For the text-containing cell, return its midpoint in (X, Y) coordinate format. 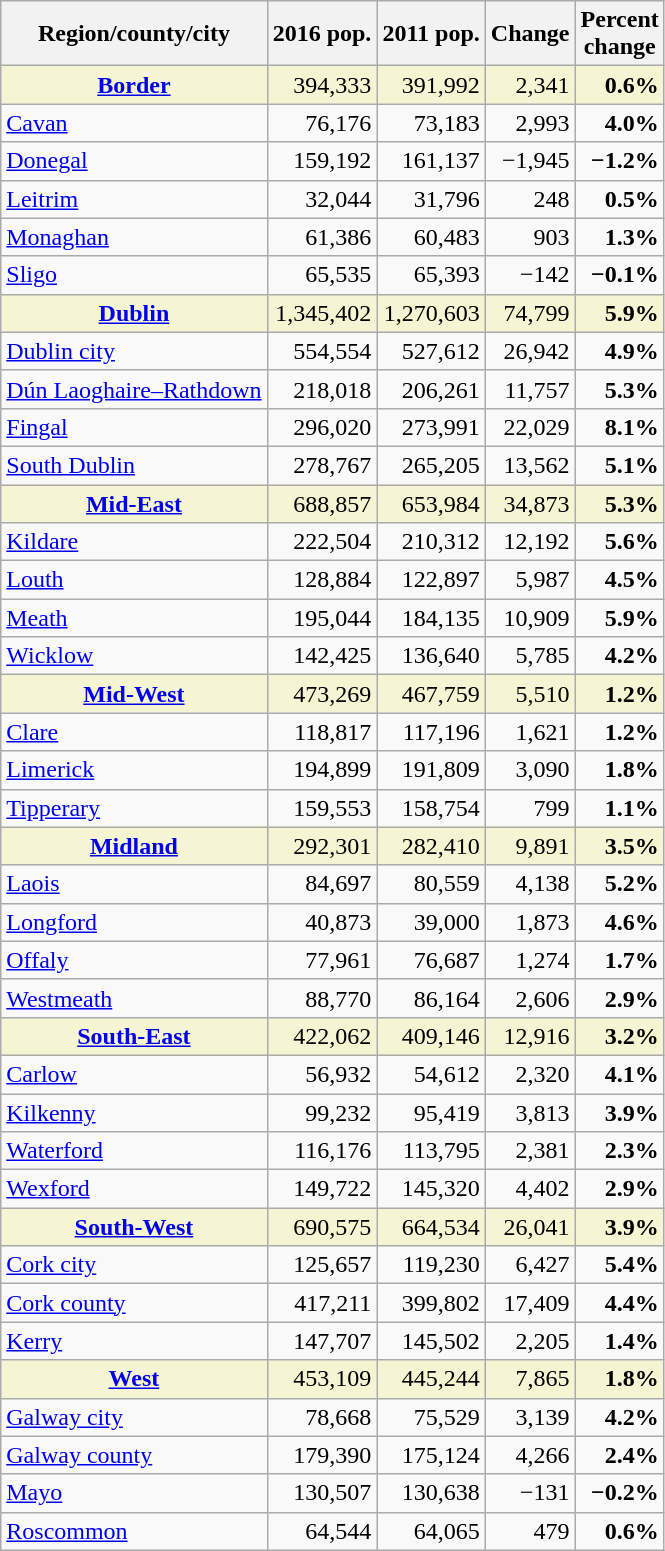
184,135 (431, 618)
1,270,603 (431, 313)
12,916 (530, 1036)
664,534 (431, 1227)
Galway city (134, 1417)
5,510 (530, 694)
116,176 (322, 1151)
2,381 (530, 1151)
1,274 (530, 960)
5.2% (620, 884)
422,062 (322, 1036)
Kerry (134, 1341)
Midland (134, 846)
145,502 (431, 1341)
54,612 (431, 1074)
76,687 (431, 960)
Mayo (134, 1493)
2,341 (530, 85)
77,961 (322, 960)
Laois (134, 884)
218,018 (322, 389)
142,425 (322, 656)
7,865 (530, 1379)
479 (530, 1531)
119,230 (431, 1265)
5.1% (620, 465)
2.3% (620, 1151)
222,504 (322, 542)
39,000 (431, 922)
Galway county (134, 1455)
60,483 (431, 237)
136,640 (431, 656)
31,796 (431, 199)
74,799 (530, 313)
Change (530, 34)
2011 pop. (431, 34)
Leitrim (134, 199)
125,657 (322, 1265)
799 (530, 808)
554,554 (322, 351)
12,192 (530, 542)
265,205 (431, 465)
Offaly (134, 960)
6,427 (530, 1265)
0.5% (620, 199)
Tipperary (134, 808)
84,697 (322, 884)
−0.2% (620, 1493)
147,707 (322, 1341)
Cavan (134, 123)
467,759 (431, 694)
Cork county (134, 1303)
159,192 (322, 161)
Dublin (134, 313)
1,873 (530, 922)
Sligo (134, 275)
80,559 (431, 884)
88,770 (322, 998)
3,813 (530, 1113)
3,090 (530, 770)
Fingal (134, 427)
5,987 (530, 580)
5.6% (620, 542)
4.4% (620, 1303)
56,932 (322, 1074)
161,137 (431, 161)
1.4% (620, 1341)
Westmeath (134, 998)
3.2% (620, 1036)
4.5% (620, 580)
690,575 (322, 1227)
391,992 (431, 85)
1.3% (620, 237)
409,146 (431, 1036)
Cork city (134, 1265)
653,984 (431, 503)
32,044 (322, 199)
3.5% (620, 846)
South-West (134, 1227)
Waterford (134, 1151)
191,809 (431, 770)
2.4% (620, 1455)
278,767 (322, 465)
117,196 (431, 732)
Carlow (134, 1074)
Border (134, 85)
4.1% (620, 1074)
64,544 (322, 1531)
Meath (134, 618)
65,535 (322, 275)
296,020 (322, 427)
4,266 (530, 1455)
11,757 (530, 389)
473,269 (322, 694)
−1.2% (620, 161)
194,899 (322, 770)
128,884 (322, 580)
2016 pop. (322, 34)
5.4% (620, 1265)
158,754 (431, 808)
Mid-West (134, 694)
453,109 (322, 1379)
61,386 (322, 237)
13,562 (530, 465)
399,802 (431, 1303)
26,041 (530, 1227)
Dublin city (134, 351)
8.1% (620, 427)
2,205 (530, 1341)
Donegal (134, 161)
78,668 (322, 1417)
95,419 (431, 1113)
Kildare (134, 542)
22,029 (530, 427)
4.9% (620, 351)
−131 (530, 1493)
282,410 (431, 846)
688,857 (322, 503)
17,409 (530, 1303)
9,891 (530, 846)
3,139 (530, 1417)
−0.1% (620, 275)
Longford (134, 922)
76,176 (322, 123)
273,991 (431, 427)
2,320 (530, 1074)
2,606 (530, 998)
Percentchange (620, 34)
394,333 (322, 85)
73,183 (431, 123)
64,065 (431, 1531)
65,393 (431, 275)
South Dublin (134, 465)
Wicklow (134, 656)
4,138 (530, 884)
4,402 (530, 1189)
Monaghan (134, 237)
903 (530, 237)
10,909 (530, 618)
2,993 (530, 123)
1.1% (620, 808)
South-East (134, 1036)
1.7% (620, 960)
118,817 (322, 732)
34,873 (530, 503)
40,873 (322, 922)
210,312 (431, 542)
195,044 (322, 618)
113,795 (431, 1151)
149,722 (322, 1189)
417,211 (322, 1303)
4.6% (620, 922)
75,529 (431, 1417)
130,507 (322, 1493)
Limerick (134, 770)
5,785 (530, 656)
527,612 (431, 351)
Louth (134, 580)
99,232 (322, 1113)
Dún Laoghaire–Rathdown (134, 389)
248 (530, 199)
4.0% (620, 123)
159,553 (322, 808)
−142 (530, 275)
Region/county/city (134, 34)
West (134, 1379)
122,897 (431, 580)
206,261 (431, 389)
1,345,402 (322, 313)
Clare (134, 732)
Wexford (134, 1189)
130,638 (431, 1493)
26,942 (530, 351)
445,244 (431, 1379)
292,301 (322, 846)
145,320 (431, 1189)
179,390 (322, 1455)
Roscommon (134, 1531)
−1,945 (530, 161)
Mid-East (134, 503)
1,621 (530, 732)
Kilkenny (134, 1113)
86,164 (431, 998)
175,124 (431, 1455)
